Find where the given text appears and provide that cell's center as [x, y] coordinate. 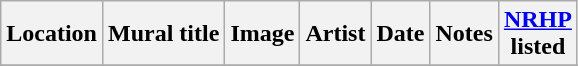
Artist [336, 34]
Image [262, 34]
Date [400, 34]
Mural title [163, 34]
Location [52, 34]
NRHPlisted [538, 34]
Notes [464, 34]
